Locate the cell with the specified text and output its [x, y] center coordinate. 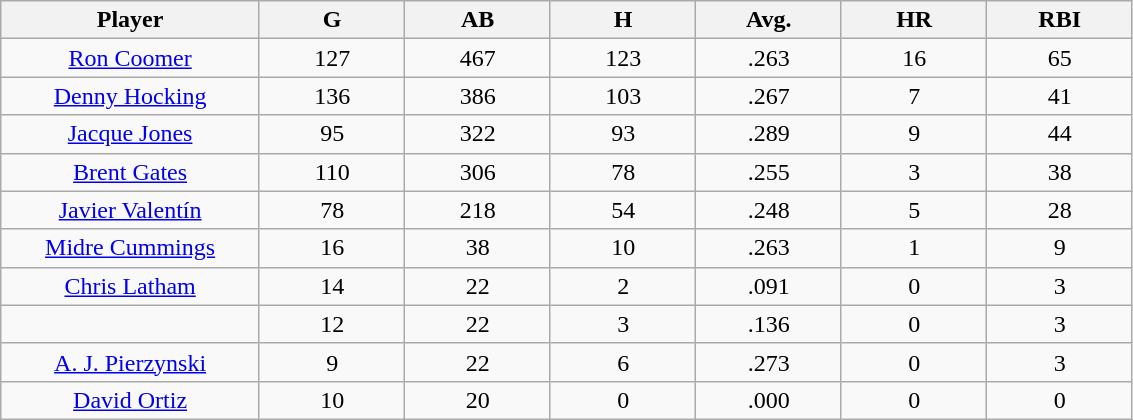
Player [130, 20]
12 [332, 324]
.289 [769, 134]
.091 [769, 286]
Midre Cummings [130, 248]
136 [332, 96]
.273 [769, 362]
RBI [1060, 20]
H [623, 20]
Chris Latham [130, 286]
.000 [769, 400]
127 [332, 58]
467 [478, 58]
386 [478, 96]
5 [914, 210]
Avg. [769, 20]
322 [478, 134]
123 [623, 58]
20 [478, 400]
Javier Valentín [130, 210]
306 [478, 172]
41 [1060, 96]
28 [1060, 210]
14 [332, 286]
G [332, 20]
Brent Gates [130, 172]
Jacque Jones [130, 134]
7 [914, 96]
6 [623, 362]
Denny Hocking [130, 96]
103 [623, 96]
AB [478, 20]
.255 [769, 172]
1 [914, 248]
93 [623, 134]
.136 [769, 324]
54 [623, 210]
Ron Coomer [130, 58]
.267 [769, 96]
A. J. Pierzynski [130, 362]
95 [332, 134]
44 [1060, 134]
David Ortiz [130, 400]
218 [478, 210]
.248 [769, 210]
65 [1060, 58]
110 [332, 172]
2 [623, 286]
HR [914, 20]
